Pinpoint the cell where the given text exists, returning its [x, y] midpoint coordinate. 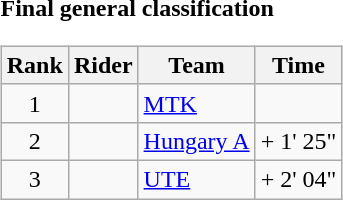
Hungary A [196, 141]
+ 2' 04" [298, 179]
2 [34, 141]
3 [34, 179]
UTE [196, 179]
Time [298, 65]
Rider [103, 65]
Team [196, 65]
+ 1' 25" [298, 141]
MTK [196, 103]
1 [34, 103]
Rank [34, 65]
